Search for the cell housing the specified text and yield its (X, Y) center coordinate. 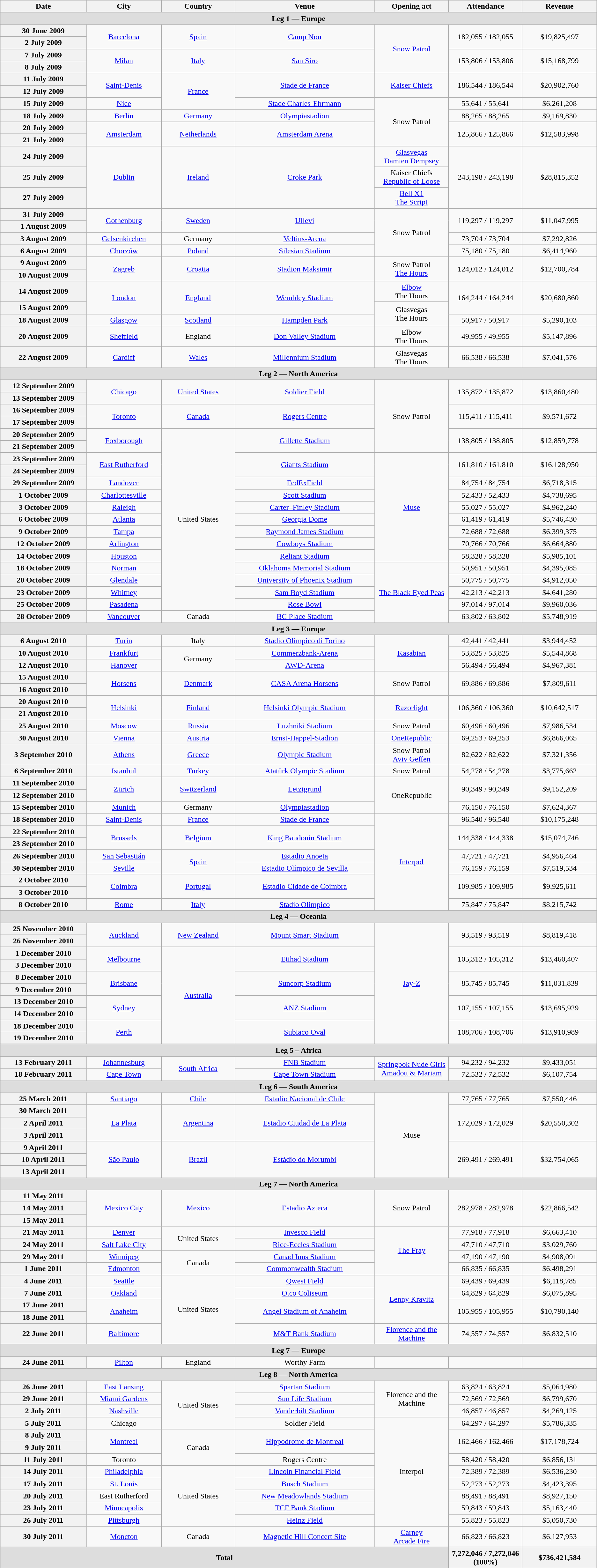
25 October 2009 (43, 605)
Stade Charles-Ehrmann (305, 103)
Australia (198, 995)
30 August 2010 (43, 738)
144,338 / 144,338 (485, 838)
20 August 2010 (43, 702)
2 April 2011 (43, 1123)
Moncton (124, 1536)
76,150 / 76,150 (485, 807)
Zagreb (124, 269)
Letzigrund (305, 789)
The Fray (411, 1251)
20 August 2009 (43, 336)
$6,718,315 (559, 483)
$15,168,799 (559, 61)
42,441 / 42,441 (485, 641)
58,328 / 58,328 (485, 556)
$12,700,784 (559, 269)
Dublin (124, 177)
$9,169,830 (559, 115)
$3,775,662 (559, 771)
$5,147,896 (559, 336)
97,014 / 97,014 (485, 605)
$6,127,953 (559, 1536)
$11,031,839 (559, 983)
Ireland (198, 177)
Seville (124, 868)
Belgium (198, 838)
115,411 / 115,411 (485, 416)
125,866 / 125,866 (485, 134)
New Zealand (198, 935)
21 May 2011 (43, 1232)
$6,107,754 (559, 1074)
11 July 2009 (43, 79)
$3,029,760 (559, 1245)
ANZ Stadium (305, 1008)
6 October 2009 (43, 519)
Montreal (124, 1441)
138,805 / 138,805 (485, 441)
69,439 / 69,439 (485, 1281)
$6,261,208 (559, 103)
14 May 2011 (43, 1208)
$6,414,960 (559, 251)
30 June 2009 (43, 31)
Georgia Dome (305, 519)
6 August 2009 (43, 251)
Wembley Stadium (305, 297)
Etihad Stadium (305, 959)
182,055 / 182,055 (485, 37)
52,273 / 52,273 (485, 1484)
Salt Lake City (124, 1245)
Estadio Anoeta (305, 856)
161,810 / 161,810 (485, 465)
23 September 2009 (43, 459)
22 June 2011 (43, 1334)
$13,860,480 (559, 392)
Pasadena (124, 605)
South Africa (198, 1068)
75,847 / 75,847 (485, 904)
$9,925,611 (559, 886)
Munich (124, 807)
1 June 2011 (43, 1269)
Kaiser Chiefs (411, 85)
$15,074,746 (559, 838)
Istanbul (124, 771)
105,955 / 105,955 (485, 1311)
72,688 / 72,688 (485, 531)
Austria (198, 738)
74,557 / 74,557 (485, 1334)
77,765 / 77,765 (485, 1099)
Leg 8 — North America (298, 1374)
Lenny Kravitz (411, 1299)
69,886 / 69,886 (485, 683)
96,540 / 96,540 (485, 820)
St. Louis (124, 1484)
66,835 / 66,835 (485, 1269)
Giants Stadium (305, 465)
22 August 2009 (43, 357)
Mexico (198, 1208)
$6,118,785 (559, 1281)
18 December 2010 (43, 1026)
63,824 / 63,824 (485, 1387)
70,766 / 70,766 (485, 544)
AWD-Arena (305, 665)
Leg 3 — Europe (298, 629)
24 June 2011 (43, 1362)
Milan (124, 61)
3 October 2009 (43, 507)
3 April 2011 (43, 1135)
21 July 2009 (43, 140)
15 September 2010 (43, 807)
15 May 2011 (43, 1220)
Croatia (198, 269)
Argentina (198, 1123)
Angel Stadium of Anaheim (305, 1311)
282,978 / 282,978 (485, 1208)
Scotland (198, 320)
Opening act (411, 6)
Brisbane (124, 983)
124,012 / 124,012 (485, 269)
Zürich (124, 789)
Greece (198, 754)
10 April 2011 (43, 1159)
88,491 / 88,491 (485, 1496)
$20,550,302 (559, 1123)
4 June 2011 (43, 1281)
26 September 2010 (43, 856)
$4,962,240 (559, 507)
90,349 / 90,349 (485, 789)
119,297 / 119,297 (485, 220)
30 September 2010 (43, 868)
9 April 2011 (43, 1147)
Amsterdam Arena (305, 134)
$5,746,430 (559, 519)
Leg 6 — South America (298, 1087)
O.co Coliseum (305, 1293)
Date (43, 6)
15 August 2010 (43, 677)
Oklahoma Memorial Stadium (305, 568)
Vancouver (124, 617)
Revenue (559, 6)
84,754 / 84,754 (485, 483)
$13,695,929 (559, 1008)
60,496 / 60,496 (485, 726)
64,297 / 64,297 (485, 1423)
82,622 / 82,622 (485, 754)
Helsinki (124, 708)
Minneapolis (124, 1508)
24 July 2009 (43, 156)
88,265 / 88,265 (485, 115)
Cape Town (124, 1074)
San Sebastián (124, 856)
FNB Stadium (305, 1062)
Stadio Olimpico (305, 904)
29 June 2011 (43, 1399)
Nashville (124, 1411)
Arlington (124, 544)
52,433 / 52,433 (485, 495)
Raymond James Stadium (305, 531)
$5,163,440 (559, 1508)
93,519 / 93,519 (485, 935)
Chorzów (124, 251)
São Paulo (124, 1159)
Berlin (124, 115)
$22,866,542 (559, 1208)
Amsterdam (124, 134)
162,466 / 162,466 (485, 1441)
24 May 2011 (43, 1245)
55,641 / 55,641 (485, 103)
Brussels (124, 838)
$9,571,672 (559, 416)
Hanover (124, 665)
Busch Stadium (305, 1484)
13 February 2011 (43, 1062)
3 December 2010 (43, 965)
Perth (124, 1032)
20 September 2009 (43, 435)
$7,321,356 (559, 754)
2 July 2009 (43, 43)
Winnipeg (124, 1257)
Turin (124, 641)
$9,152,209 (559, 789)
186,544 / 186,544 (485, 85)
Frankfurt (124, 653)
55,823 / 55,823 (485, 1520)
$17,178,724 (559, 1441)
50,917 / 50,917 (485, 320)
14 July 2011 (43, 1472)
Wales (198, 357)
8 October 2010 (43, 904)
14 August 2009 (43, 292)
Estádio Cidade de Coimbra (305, 886)
Tampa (124, 531)
20 July 2009 (43, 128)
13 September 2009 (43, 398)
$6,536,230 (559, 1472)
Vienna (124, 738)
25 August 2010 (43, 726)
$4,738,695 (559, 495)
1 October 2009 (43, 495)
12 September 2010 (43, 795)
$19,825,497 (559, 37)
7 July 2009 (43, 55)
Rome (124, 904)
$6,663,410 (559, 1232)
14 October 2009 (43, 556)
26 July 2011 (43, 1520)
28 October 2009 (43, 617)
$5,050,730 (559, 1520)
Cardiff (124, 357)
King Baudouin Stadium (305, 838)
Gothenburg (124, 220)
Glasgow (124, 320)
21 September 2009 (43, 447)
Whitney (124, 592)
Estadio Ciudad de La Plata (305, 1123)
Leg 7 — Europe (298, 1350)
Venue (305, 6)
Baltimore (124, 1334)
$6,856,131 (559, 1460)
11 May 2011 (43, 1196)
Mexico City (124, 1208)
TCF Bank Stadium (305, 1508)
29 September 2009 (43, 483)
City (124, 6)
30 July 2011 (43, 1536)
24 September 2009 (43, 471)
$5,064,980 (559, 1387)
Raleigh (124, 507)
Sweden (198, 220)
$4,269,125 (559, 1411)
Hippodrome de Montreal (305, 1441)
Pilton (124, 1362)
107,155 / 107,155 (485, 1008)
61,419 / 61,419 (485, 519)
Charlottesville (124, 495)
$736,421,584 (559, 1557)
GlasvegasDamien Dempsey (411, 156)
M&T Bank Stadium (305, 1334)
Glendale (124, 580)
Commerzbank-Arena (305, 653)
$13,460,407 (559, 959)
Sydney (124, 1008)
$6,866,065 (559, 738)
172,029 / 172,029 (485, 1123)
$32,754,065 (559, 1159)
Netherlands (198, 134)
17 September 2009 (43, 422)
Country (198, 6)
Mount Smart Stadium (305, 935)
7,272,046 / 7,272,046 (100%) (485, 1557)
12 August 2010 (43, 665)
University of Phoenix Stadium (305, 580)
56,494 / 56,494 (485, 665)
Attendance (485, 6)
42,213 / 42,213 (485, 592)
Bell X1The Script (411, 198)
Croke Park (305, 177)
72,532 / 72,532 (485, 1074)
3 August 2009 (43, 239)
Don Valley Stadium (305, 336)
Portugal (198, 886)
Leg 2 — North America (298, 374)
13 April 2011 (43, 1171)
31 July 2009 (43, 214)
Camp Nou (305, 37)
$4,956,464 (559, 856)
Landover (124, 483)
$16,128,950 (559, 465)
3 September 2010 (43, 754)
30 March 2011 (43, 1111)
$8,819,418 (559, 935)
29 May 2011 (43, 1257)
$10,175,248 (559, 820)
Snow PatrolThe Hours (411, 269)
$8,927,150 (559, 1496)
94,232 / 94,232 (485, 1062)
CASA Arena Horsens (305, 683)
Gelsenkirchen (124, 239)
Luzhniki Stadium (305, 726)
Veltins-Arena (305, 239)
Anaheim (124, 1311)
Stadio Olimpico di Torino (305, 641)
9 July 2011 (43, 1447)
8 December 2010 (43, 977)
9 December 2010 (43, 989)
$20,680,860 (559, 297)
$13,910,989 (559, 1032)
6 September 2010 (43, 771)
Silesian Stadium (305, 251)
Norman (124, 568)
Ernst-Happel-Stadion (305, 738)
135,872 / 135,872 (485, 392)
26 June 2011 (43, 1387)
18 August 2009 (43, 320)
Cowboys Stadium (305, 544)
269,491 / 269,491 (485, 1159)
12 July 2009 (43, 91)
9 August 2009 (43, 263)
$28,815,352 (559, 177)
The Black Eyed Peas (411, 592)
25 March 2011 (43, 1099)
$11,047,995 (559, 220)
Johannesburg (124, 1062)
$4,908,091 (559, 1257)
2 July 2011 (43, 1411)
Springbok Nude GirlsAmadou & Mariam (411, 1068)
77,918 / 77,918 (485, 1232)
Coimbra (124, 886)
$12,583,998 (559, 134)
47,190 / 47,190 (485, 1257)
Santiago (124, 1099)
46,857 / 46,857 (485, 1411)
26 November 2010 (43, 941)
London (124, 297)
Total (225, 1557)
San Siro (305, 61)
105,312 / 105,312 (485, 959)
1 August 2009 (43, 227)
Estadio Olímpico de Sevilla (305, 868)
72,569 / 72,569 (485, 1399)
Turkey (198, 771)
$6,664,880 (559, 544)
Rice-Eccles Stadium (305, 1245)
Reliant Stadium (305, 556)
$8,215,742 (559, 904)
10 August 2010 (43, 653)
243,198 / 243,198 (485, 177)
Lincoln Financial Field (305, 1472)
FedExField (305, 483)
Hampden Park (305, 320)
73,704 / 73,704 (485, 239)
$5,544,868 (559, 653)
$5,985,101 (559, 556)
Russia (198, 726)
7 June 2011 (43, 1293)
63,802 / 63,802 (485, 617)
Philadelphia (124, 1472)
Jay-Z (411, 983)
66,538 / 66,538 (485, 357)
Gillette Stadium (305, 441)
Invesco Field (305, 1232)
3 October 2010 (43, 892)
CarneyArcade Fire (411, 1536)
Chile (198, 1099)
Sheffield (124, 336)
Edmonton (124, 1269)
Leg 5 – Africa (298, 1050)
85,745 / 85,745 (485, 983)
$6,399,375 (559, 531)
Canad Inns Stadium (305, 1257)
22 September 2010 (43, 832)
18 July 2009 (43, 115)
25 November 2010 (43, 929)
54,278 / 54,278 (485, 771)
Finland (198, 708)
8 July 2009 (43, 67)
Kaiser ChiefsRepublic of Loose (411, 177)
2 October 2010 (43, 880)
17 June 2011 (43, 1305)
72,389 / 72,389 (485, 1472)
23 October 2009 (43, 592)
21 August 2010 (43, 714)
Leg 4 — Oceania (298, 917)
25 July 2009 (43, 177)
Estádio do Morumbi (305, 1159)
13 December 2010 (43, 1002)
Snow PatrolAviv Geffen (411, 754)
49,955 / 49,955 (485, 336)
$6,832,510 (559, 1334)
$6,075,895 (559, 1293)
Denver (124, 1232)
55,027 / 55,027 (485, 507)
15 August 2009 (43, 308)
Horsens (124, 683)
8 July 2011 (43, 1435)
Switzerland (198, 789)
18 February 2011 (43, 1074)
Sun Life Stadium (305, 1399)
6 August 2010 (43, 641)
Razorlight (411, 708)
10 August 2009 (43, 275)
$7,624,367 (559, 807)
$6,799,670 (559, 1399)
Commonwealth Stadium (305, 1269)
109,985 / 109,985 (485, 886)
Vanderbilt Stadium (305, 1411)
$6,498,291 (559, 1269)
19 December 2010 (43, 1038)
Suncorp Stadium (305, 983)
$4,423,395 (559, 1484)
Carter–Finley Stadium (305, 507)
76,159 / 76,159 (485, 868)
$5,290,103 (559, 320)
$7,809,611 (559, 683)
$7,292,826 (559, 239)
Auckland (124, 935)
58,420 / 58,420 (485, 1460)
Foxborough (124, 441)
27 July 2009 (43, 198)
Qwest Field (305, 1281)
Atatürk Olympic Stadium (305, 771)
Estadio Azteca (305, 1208)
Estadio Nacional de Chile (305, 1099)
Leg 7 — North America (298, 1184)
50,775 / 50,775 (485, 580)
$4,912,050 (559, 580)
$7,550,446 (559, 1099)
$7,041,576 (559, 357)
16 September 2009 (43, 410)
Worthy Farm (305, 1362)
Scott Stadium (305, 495)
Spartan Stadium (305, 1387)
$5,748,919 (559, 617)
17 July 2011 (43, 1484)
$9,960,036 (559, 605)
20 October 2009 (43, 580)
69,253 / 69,253 (485, 738)
Pittsburgh (124, 1520)
23 July 2011 (43, 1508)
Helsinki Olympic Stadium (305, 708)
1 December 2010 (43, 953)
20 July 2011 (43, 1496)
Barcelona (124, 37)
$3,944,452 (559, 641)
$4,967,381 (559, 665)
BC Place Stadium (305, 617)
Athens (124, 754)
Magnetic Hill Concert Site (305, 1536)
12 September 2009 (43, 386)
18 October 2009 (43, 568)
Sam Boyd Stadium (305, 592)
Leg 1 — Europe (298, 19)
Seattle (124, 1281)
47,721 / 47,721 (485, 856)
15 July 2009 (43, 103)
66,823 / 66,823 (485, 1536)
$10,642,517 (559, 708)
Miami Gardens (124, 1399)
$4,395,085 (559, 568)
Millennium Stadium (305, 357)
Atlanta (124, 519)
Cape Town Stadium (305, 1074)
12 October 2009 (43, 544)
Denmark (198, 683)
Melbourne (124, 959)
18 June 2011 (43, 1317)
14 December 2010 (43, 1014)
$5,786,335 (559, 1423)
164,244 / 164,244 (485, 297)
La Plata (124, 1123)
Rose Bowl (305, 605)
Moscow (124, 726)
108,706 / 108,706 (485, 1032)
Brazil (198, 1159)
64,829 / 64,829 (485, 1293)
47,710 / 47,710 (485, 1245)
5 July 2011 (43, 1423)
East Lansing (124, 1387)
$20,902,760 (559, 85)
16 August 2010 (43, 689)
$7,519,534 (559, 868)
Ullevi (305, 220)
$10,790,140 (559, 1311)
Stadion Maksimir (305, 269)
Olympic Stadium (305, 754)
106,360 / 106,360 (485, 708)
Kasabian (411, 653)
9 October 2009 (43, 531)
Oakland (124, 1293)
Houston (124, 556)
75,180 / 75,180 (485, 251)
59,843 / 59,843 (485, 1508)
50,951 / 50,951 (485, 568)
11 July 2011 (43, 1460)
23 September 2010 (43, 844)
Nice (124, 103)
$9,433,051 (559, 1062)
$4,641,280 (559, 592)
11 September 2010 (43, 783)
Subiaco Oval (305, 1032)
Heinz Field (305, 1520)
$7,986,534 (559, 726)
New Meadowlands Stadium (305, 1496)
53,825 / 53,825 (485, 653)
153,806 / 153,806 (485, 61)
$12,859,778 (559, 441)
18 September 2010 (43, 820)
Poland (198, 251)
